Capture the cell that displays the provided text and extract its (X, Y) central coordinate. 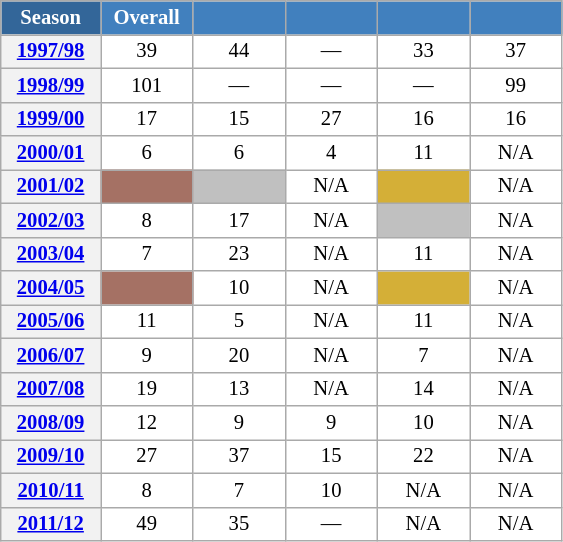
2006/07 (51, 355)
39 (146, 51)
2000/01 (51, 153)
49 (146, 524)
99 (516, 85)
35 (239, 524)
13 (239, 389)
2001/02 (51, 186)
4 (331, 153)
1998/99 (51, 85)
22 (423, 456)
2004/05 (51, 287)
12 (146, 423)
1999/00 (51, 119)
Overall (146, 17)
20 (239, 355)
2003/04 (51, 254)
2011/12 (51, 524)
44 (239, 51)
Season (51, 17)
2007/08 (51, 389)
2008/09 (51, 423)
19 (146, 389)
2002/03 (51, 220)
1997/98 (51, 51)
33 (423, 51)
2005/06 (51, 321)
2009/10 (51, 456)
101 (146, 85)
2010/11 (51, 490)
14 (423, 389)
5 (239, 321)
23 (239, 254)
